Find where the given text appears and provide that cell's center as (x, y) coordinate. 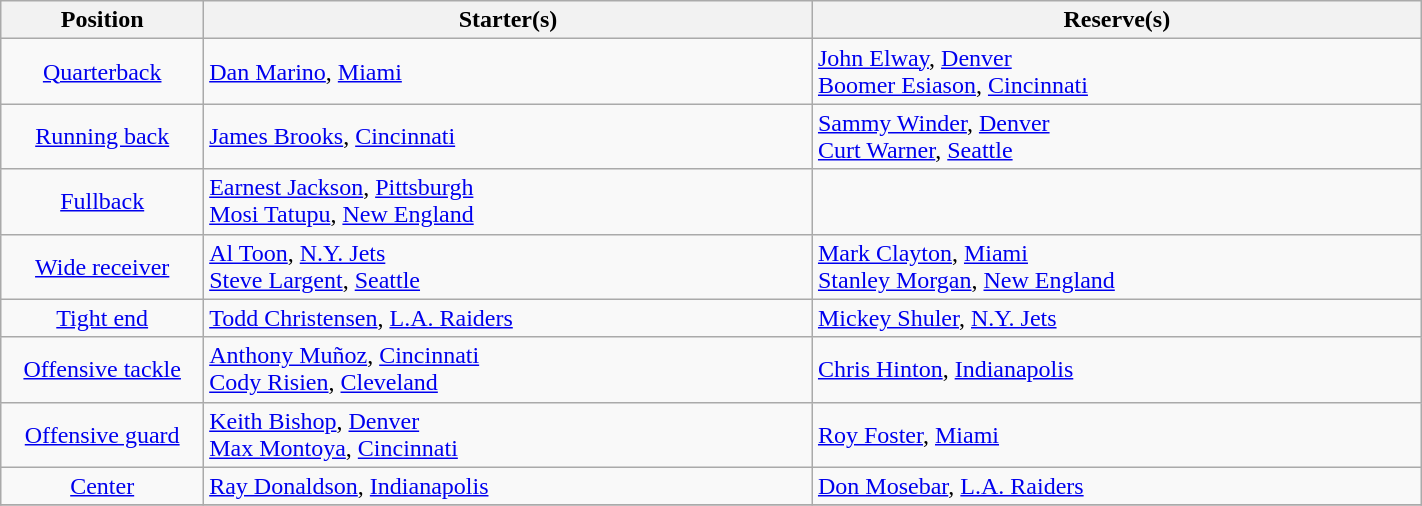
James Brooks, Cincinnati (508, 136)
Earnest Jackson, Pittsburgh Mosi Tatupu, New England (508, 202)
Dan Marino, Miami (508, 72)
Offensive guard (102, 434)
Fullback (102, 202)
Ray Donaldson, Indianapolis (508, 486)
Todd Christensen, L.A. Raiders (508, 318)
Chris Hinton, Indianapolis (1116, 370)
Mickey Shuler, N.Y. Jets (1116, 318)
Mark Clayton, Miami Stanley Morgan, New England (1116, 266)
Keith Bishop, Denver Max Montoya, Cincinnati (508, 434)
Running back (102, 136)
Sammy Winder, Denver Curt Warner, Seattle (1116, 136)
Center (102, 486)
Tight end (102, 318)
Reserve(s) (1116, 20)
Position (102, 20)
John Elway, Denver Boomer Esiason, Cincinnati (1116, 72)
Anthony Muñoz, Cincinnati Cody Risien, Cleveland (508, 370)
Offensive tackle (102, 370)
Wide receiver (102, 266)
Roy Foster, Miami (1116, 434)
Al Toon, N.Y. Jets Steve Largent, Seattle (508, 266)
Starter(s) (508, 20)
Don Mosebar, L.A. Raiders (1116, 486)
Quarterback (102, 72)
